From the cell containing the given text, extract its center point as [X, Y] coordinate. 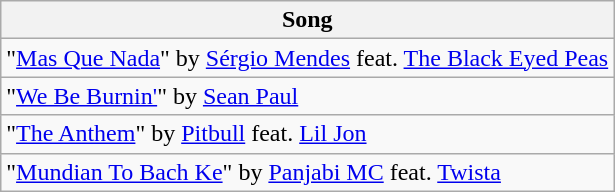
Song [308, 20]
"The Anthem" by Pitbull feat. Lil Jon [308, 134]
"We Be Burnin'" by Sean Paul [308, 96]
"Mundian To Bach Ke" by Panjabi MC feat. Twista [308, 172]
"Mas Que Nada" by Sérgio Mendes feat. The Black Eyed Peas [308, 58]
